Search for the cell housing the specified text and yield its [X, Y] center coordinate. 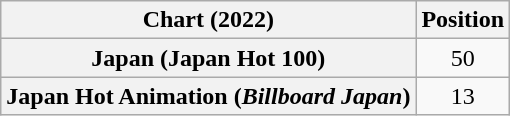
Chart (2022) [208, 20]
Position [463, 20]
50 [463, 58]
13 [463, 96]
Japan (Japan Hot 100) [208, 58]
Japan Hot Animation (Billboard Japan) [208, 96]
